Output the (X, Y) coordinate of the center of the cell containing the given text.  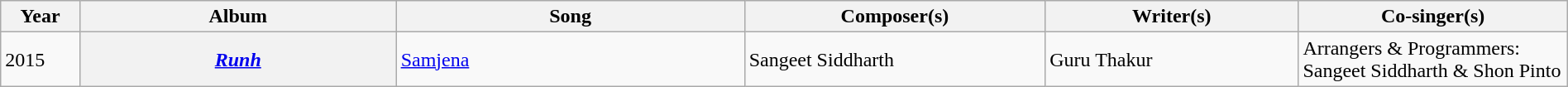
Writer(s) (1172, 17)
Runh (238, 60)
Year (41, 17)
Samjena (571, 60)
Sangeet Siddharth (895, 60)
Album (238, 17)
2015 (41, 60)
Arrangers & Programmers: Sangeet Siddharth & Shon Pinto (1432, 60)
Song (571, 17)
Co-singer(s) (1432, 17)
Guru Thakur (1172, 60)
Composer(s) (895, 17)
